Detect which cell encompasses the target text, then output its (x, y) center coordinate. 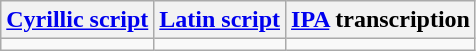
IPA transcription (381, 20)
Cyrillic script (78, 20)
Latin script (220, 20)
